Extract the [x, y] coordinate from the center of the cell holding the provided text.  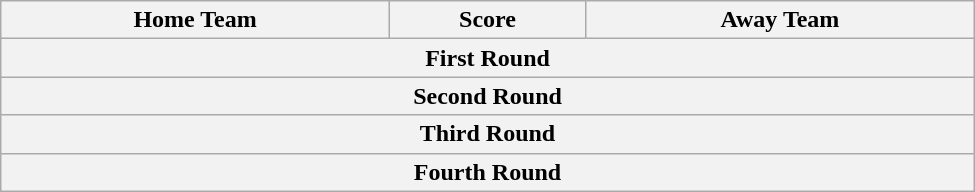
Fourth Round [488, 172]
Third Round [488, 134]
Away Team [780, 20]
Second Round [488, 96]
Home Team [196, 20]
Score [487, 20]
First Round [488, 58]
